Extract the (X, Y) coordinate from the center of the cell holding the provided text.  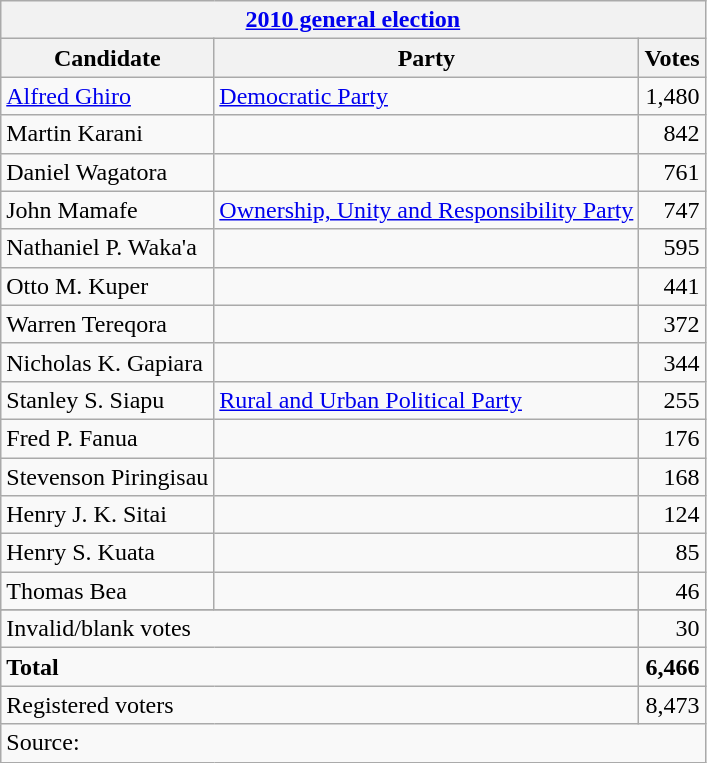
255 (672, 400)
2010 general election (353, 20)
Warren Tereqora (108, 324)
Henry S. Kuata (108, 553)
Rural and Urban Political Party (426, 400)
Stanley S. Siapu (108, 400)
Candidate (108, 58)
Stevenson Piringisau (108, 477)
124 (672, 515)
1,480 (672, 96)
Otto M. Kuper (108, 286)
Henry J. K. Sitai (108, 515)
Thomas Bea (108, 591)
595 (672, 248)
344 (672, 362)
Fred P. Fanua (108, 438)
Daniel Wagatora (108, 172)
85 (672, 553)
842 (672, 134)
Nicholas K. Gapiara (108, 362)
Source: (353, 743)
761 (672, 172)
Votes (672, 58)
Total (320, 667)
372 (672, 324)
441 (672, 286)
176 (672, 438)
Alfred Ghiro (108, 96)
Democratic Party (426, 96)
John Mamafe (108, 210)
Ownership, Unity and Responsibility Party (426, 210)
747 (672, 210)
30 (672, 629)
8,473 (672, 705)
Registered voters (320, 705)
6,466 (672, 667)
46 (672, 591)
Party (426, 58)
Invalid/blank votes (320, 629)
Nathaniel P. Waka'a (108, 248)
168 (672, 477)
Martin Karani (108, 134)
